Search for the cell housing the specified text and yield its (X, Y) center coordinate. 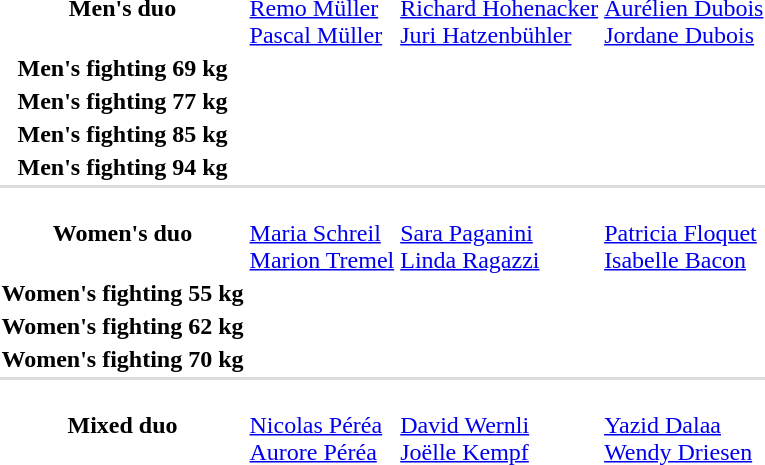
Women's fighting 62 kg (122, 326)
Maria SchreilMarion Tremel (322, 233)
Women's fighting 55 kg (122, 293)
Women's fighting 70 kg (122, 359)
Men's fighting 85 kg (122, 134)
Men's fighting 69 kg (122, 68)
Men's fighting 77 kg (122, 101)
Women's duo (122, 233)
Sara PaganiniLinda Ragazzi (500, 233)
Patricia FloquetIsabelle Bacon (684, 233)
Men's fighting 94 kg (122, 167)
